Pinpoint the cell where the given text exists, returning its [X, Y] midpoint coordinate. 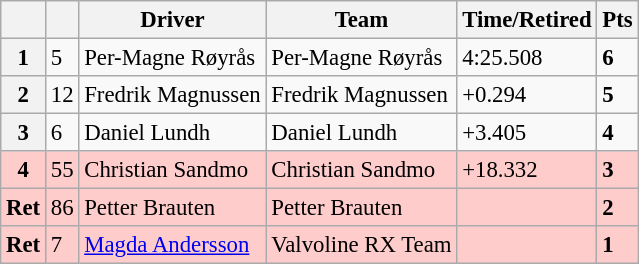
Time/Retired [527, 20]
55 [62, 170]
7 [62, 245]
4:25.508 [527, 58]
Team [362, 20]
+0.294 [527, 95]
+18.332 [527, 170]
12 [62, 95]
86 [62, 208]
+3.405 [527, 133]
Magda Andersson [172, 245]
Valvoline RX Team [362, 245]
Pts [618, 20]
Driver [172, 20]
